From the cell containing the given text, extract its center point as (X, Y) coordinate. 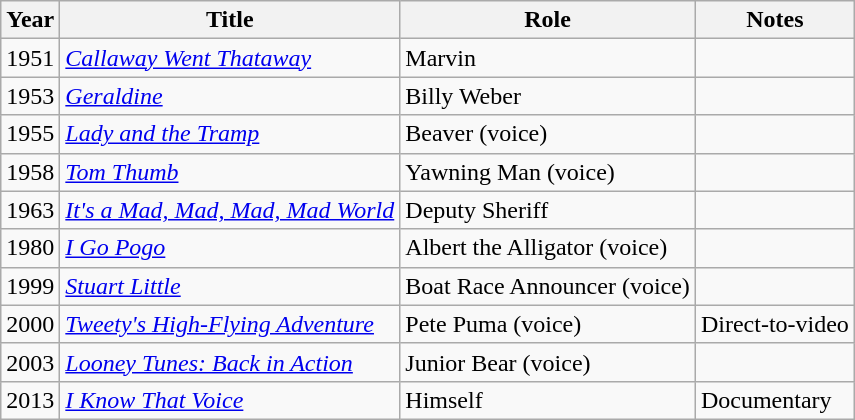
Pete Puma (voice) (548, 324)
Documentary (774, 400)
Year (30, 20)
Marvin (548, 58)
Callaway Went Thataway (230, 58)
Tweety's High-Flying Adventure (230, 324)
2003 (30, 362)
I Go Pogo (230, 248)
Billy Weber (548, 96)
1955 (30, 134)
1980 (30, 248)
Looney Tunes: Back in Action (230, 362)
Tom Thumb (230, 172)
2000 (30, 324)
Albert the Alligator (voice) (548, 248)
Title (230, 20)
Deputy Sheriff (548, 210)
2013 (30, 400)
Boat Race Announcer (voice) (548, 286)
Stuart Little (230, 286)
1951 (30, 58)
I Know That Voice (230, 400)
Role (548, 20)
1953 (30, 96)
Yawning Man (voice) (548, 172)
Beaver (voice) (548, 134)
Himself (548, 400)
Junior Bear (voice) (548, 362)
1963 (30, 210)
Direct-to-video (774, 324)
Geraldine (230, 96)
1958 (30, 172)
Lady and the Tramp (230, 134)
1999 (30, 286)
Notes (774, 20)
It's a Mad, Mad, Mad, Mad World (230, 210)
